Scan for the cell matching the given text and deliver its (x, y) coordinate at center. 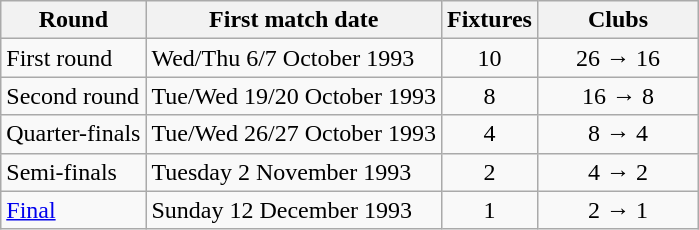
Second round (74, 96)
8 → 4 (618, 134)
Tue/Wed 19/20 October 1993 (294, 96)
4 → 2 (618, 172)
First round (74, 58)
Semi-finals (74, 172)
16 → 8 (618, 96)
Round (74, 20)
10 (489, 58)
Wed/Thu 6/7 October 1993 (294, 58)
26 → 16 (618, 58)
Final (74, 210)
Sunday 12 December 1993 (294, 210)
Quarter-finals (74, 134)
2 (489, 172)
Fixtures (489, 20)
Clubs (618, 20)
4 (489, 134)
Tuesday 2 November 1993 (294, 172)
8 (489, 96)
Tue/Wed 26/27 October 1993 (294, 134)
2 → 1 (618, 210)
First match date (294, 20)
1 (489, 210)
